Detect which cell encompasses the target text, then output its (x, y) center coordinate. 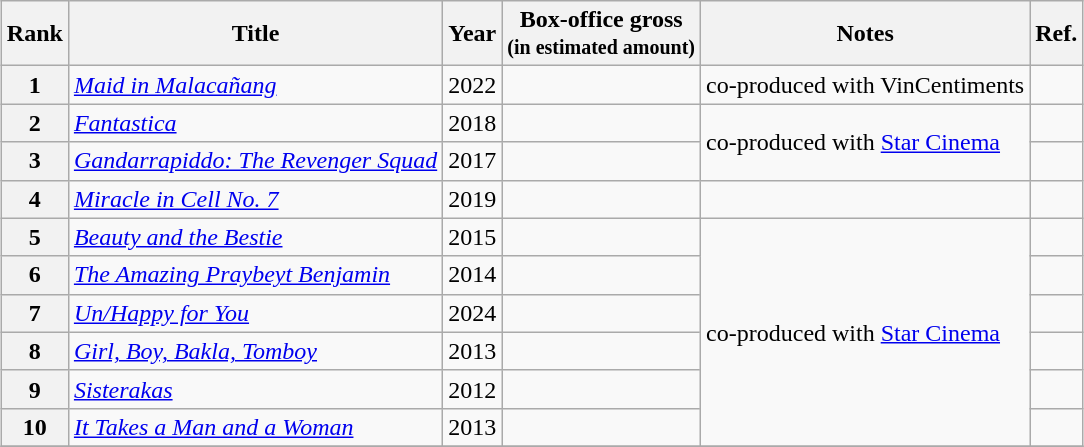
Girl, Boy, Bakla, Tomboy (255, 351)
2017 (472, 161)
Year (472, 34)
3 (34, 161)
2015 (472, 237)
1 (34, 85)
5 (34, 237)
The Amazing Praybeyt Benjamin (255, 275)
Title (255, 34)
Notes (866, 34)
2018 (472, 123)
10 (34, 427)
6 (34, 275)
2019 (472, 199)
Ref. (1056, 34)
Beauty and the Bestie (255, 237)
Fantastica (255, 123)
8 (34, 351)
9 (34, 389)
2022 (472, 85)
Maid in Malacañang (255, 85)
2024 (472, 313)
2 (34, 123)
Rank (34, 34)
Un/Happy for You (255, 313)
Gandarrapiddo: The Revenger Squad (255, 161)
co-produced with VinCentiments (866, 85)
4 (34, 199)
Miracle in Cell No. 7 (255, 199)
Box-office gross (in estimated amount) (602, 34)
Sisterakas (255, 389)
2012 (472, 389)
It Takes a Man and a Woman (255, 427)
7 (34, 313)
2014 (472, 275)
